For the text-containing cell, return its midpoint in [x, y] coordinate format. 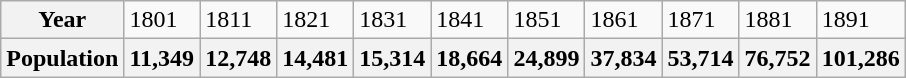
101,286 [860, 58]
11,349 [162, 58]
1851 [546, 20]
1811 [238, 20]
1831 [392, 20]
1801 [162, 20]
Year [62, 20]
1841 [470, 20]
24,899 [546, 58]
1871 [700, 20]
Population [62, 58]
1861 [624, 20]
12,748 [238, 58]
18,664 [470, 58]
1891 [860, 20]
14,481 [316, 58]
1821 [316, 20]
15,314 [392, 58]
76,752 [778, 58]
53,714 [700, 58]
1881 [778, 20]
37,834 [624, 58]
